Determine the [x, y] coordinate at the center of the cell enclosing the given text.  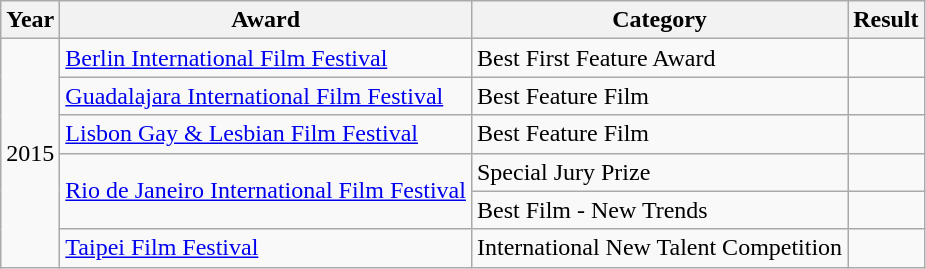
Lisbon Gay & Lesbian Film Festival [266, 134]
Year [30, 20]
Award [266, 20]
Category [659, 20]
Result [886, 20]
Rio de Janeiro International Film Festival [266, 191]
Berlin International Film Festival [266, 58]
Taipei Film Festival [266, 248]
Best Film - New Trends [659, 210]
Best First Feature Award [659, 58]
2015 [30, 153]
International New Talent Competition [659, 248]
Special Jury Prize [659, 172]
Guadalajara International Film Festival [266, 96]
